Detect which cell encompasses the target text, then output its (X, Y) center coordinate. 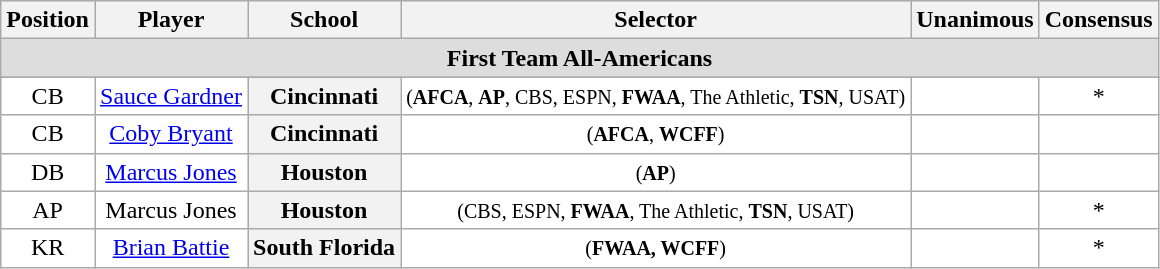
(AFCA, WCFF) (656, 134)
Sauce Gardner (170, 96)
(AP) (656, 172)
School (324, 20)
Coby Bryant (170, 134)
South Florida (324, 248)
AP (48, 210)
First Team All-Americans (580, 58)
Player (170, 20)
Position (48, 20)
(FWAA, WCFF) (656, 248)
KR (48, 248)
Brian Battie (170, 248)
(CBS, ESPN, FWAA, The Athletic, TSN, USAT) (656, 210)
DB (48, 172)
Selector (656, 20)
(AFCA, AP, CBS, ESPN, FWAA, The Athletic, TSN, USAT) (656, 96)
Consensus (1098, 20)
Unanimous (975, 20)
